Provide the [X, Y] coordinate of the cell's center where the given text is located.  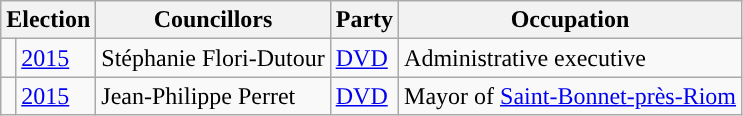
Occupation [570, 20]
Party [364, 20]
Mayor of Saint-Bonnet-près-Riom [570, 96]
Election [48, 20]
Councillors [213, 20]
Stéphanie Flori-Dutour [213, 58]
Jean-Philippe Perret [213, 96]
Administrative executive [570, 58]
